Determine the (x, y) coordinate at the center of the cell enclosing the given text.  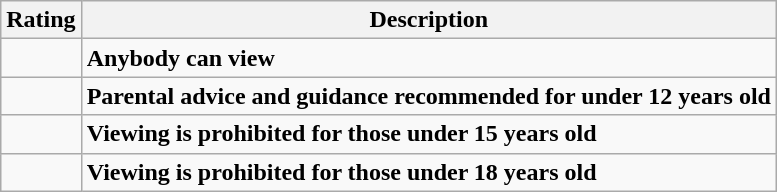
Viewing is prohibited for those under 15 years old (428, 134)
Viewing is prohibited for those under 18 years old (428, 172)
Anybody can view (428, 58)
Description (428, 20)
Parental advice and guidance recommended for under 12 years old (428, 96)
Rating (41, 20)
